Pinpoint the cell where the given text exists, returning its [X, Y] midpoint coordinate. 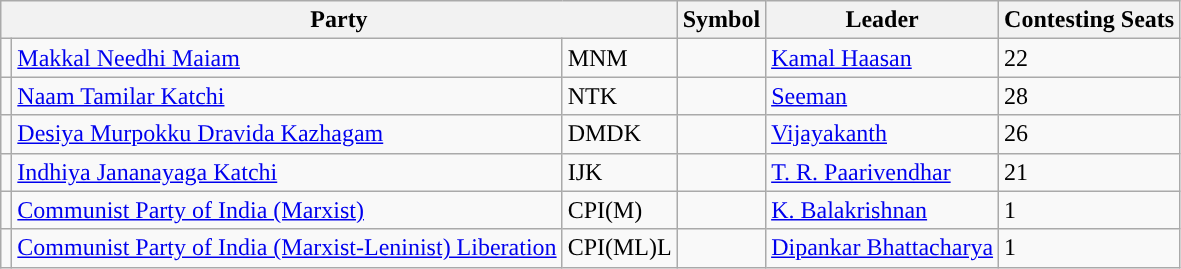
NTK [620, 96]
21 [1090, 172]
Contesting Seats [1090, 20]
T. R. Paarivendhar [882, 172]
26 [1090, 134]
Makkal Needhi Maiam [287, 58]
CPI(M) [620, 210]
Indhiya Jananayaga Katchi [287, 172]
Communist Party of India (Marxist-Leninist) Liberation [287, 248]
28 [1090, 96]
Dipankar Bhattacharya [882, 248]
Seeman [882, 96]
Party [339, 20]
DMDK [620, 134]
Naam Tamilar Katchi [287, 96]
IJK [620, 172]
CPI(ML)L [620, 248]
Leader [882, 20]
22 [1090, 58]
Desiya Murpokku Dravida Kazhagam [287, 134]
K. Balakrishnan [882, 210]
Vijayakanth [882, 134]
Symbol [721, 20]
Communist Party of India (Marxist) [287, 210]
Kamal Haasan [882, 58]
MNM [620, 58]
